Pinpoint the cell where the given text exists, returning its (x, y) midpoint coordinate. 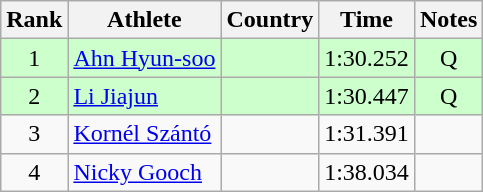
Notes (448, 20)
Rank (34, 20)
Athlete (144, 20)
Ahn Hyun-soo (144, 58)
1:30.252 (367, 58)
4 (34, 172)
Kornél Szántó (144, 134)
Nicky Gooch (144, 172)
1:30.447 (367, 96)
Li Jiajun (144, 96)
1:38.034 (367, 172)
1 (34, 58)
2 (34, 96)
3 (34, 134)
Time (367, 20)
Country (270, 20)
1:31.391 (367, 134)
